Determine the [X, Y] coordinate at the center of the cell enclosing the given text.  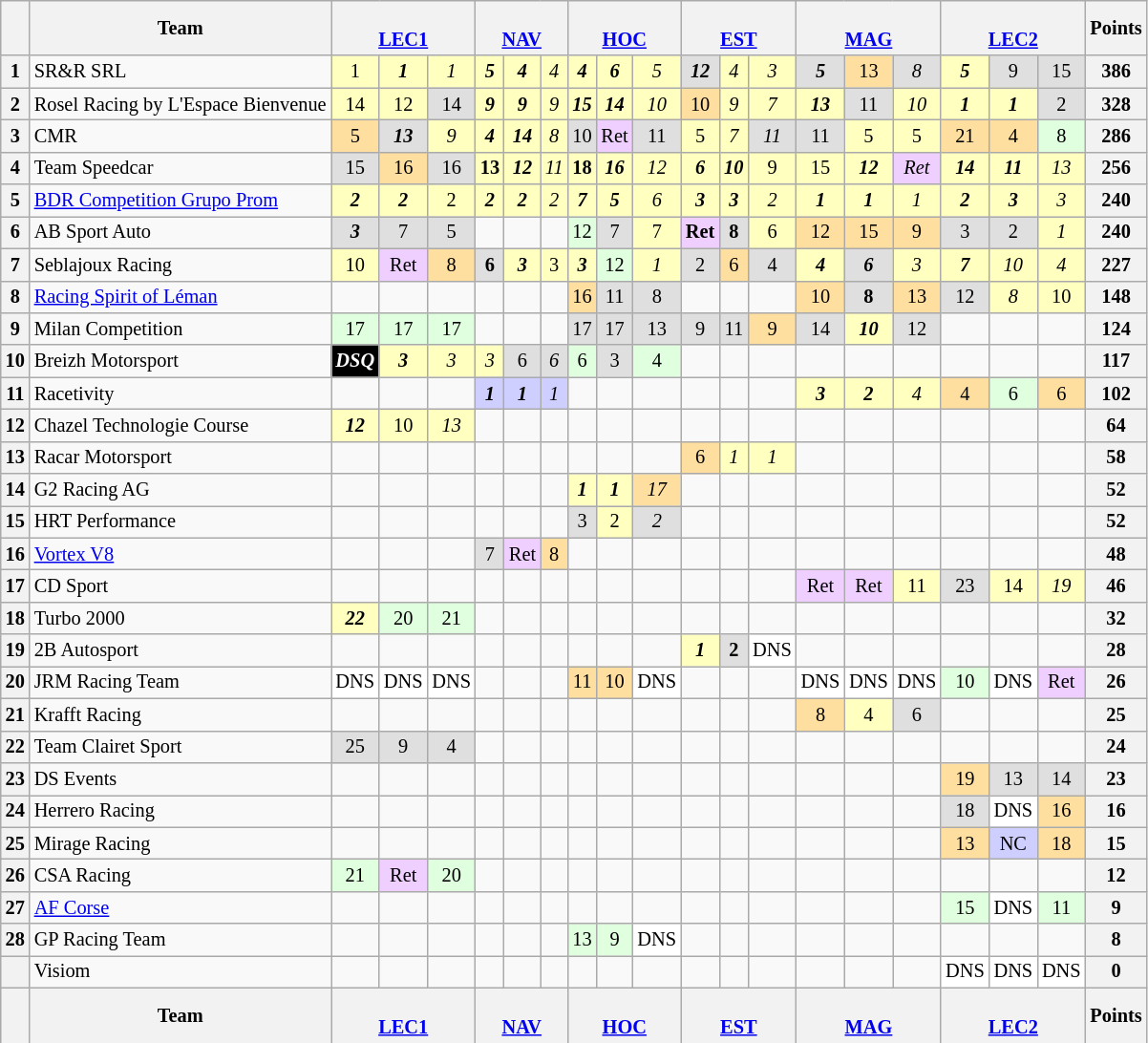
Seblajoux Racing [181, 265]
HRT Performance [181, 521]
CD Sport [181, 585]
Racar Motorsport [181, 458]
256 [1116, 168]
Mirage Racing [181, 843]
2B Autosport [181, 650]
CMR [181, 136]
DS Events [181, 778]
BDR Competition Grupo Prom [181, 201]
328 [1116, 104]
Racing Spirit of Léman [181, 297]
Team Speedcar [181, 168]
102 [1116, 394]
JRM Racing Team [181, 682]
Milan Competition [181, 329]
46 [1116, 585]
Rosel Racing by L'Espace Bienvenue [181, 104]
AF Corse [181, 907]
CSA Racing [181, 875]
NC [1013, 843]
DSQ [355, 361]
0 [1116, 971]
Turbo 2000 [181, 618]
AB Sport Auto [181, 232]
Team Clairet Sport [181, 747]
G2 Racing AG [181, 490]
286 [1116, 136]
58 [1116, 458]
Breizh Motorsport [181, 361]
124 [1116, 329]
148 [1116, 297]
227 [1116, 265]
Chazel Technologie Course [181, 425]
386 [1116, 72]
GP Racing Team [181, 940]
Krafft Racing [181, 714]
Herrero Racing [181, 811]
Visiom [181, 971]
27 [15, 907]
117 [1116, 361]
32 [1116, 618]
Racetivity [181, 394]
48 [1116, 554]
Vortex V8 [181, 554]
64 [1116, 425]
SR&R SRL [181, 72]
